Determine the [X, Y] coordinate at the center of the cell enclosing the given text.  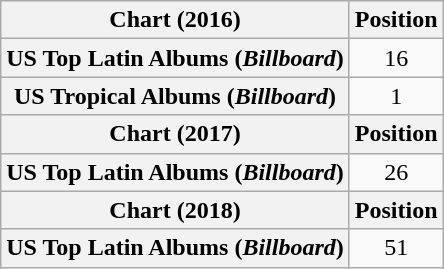
Chart (2016) [176, 20]
Chart (2017) [176, 134]
US Tropical Albums (Billboard) [176, 96]
1 [396, 96]
26 [396, 172]
Chart (2018) [176, 210]
16 [396, 58]
51 [396, 248]
